From the cell containing the given text, extract its center point as (x, y) coordinate. 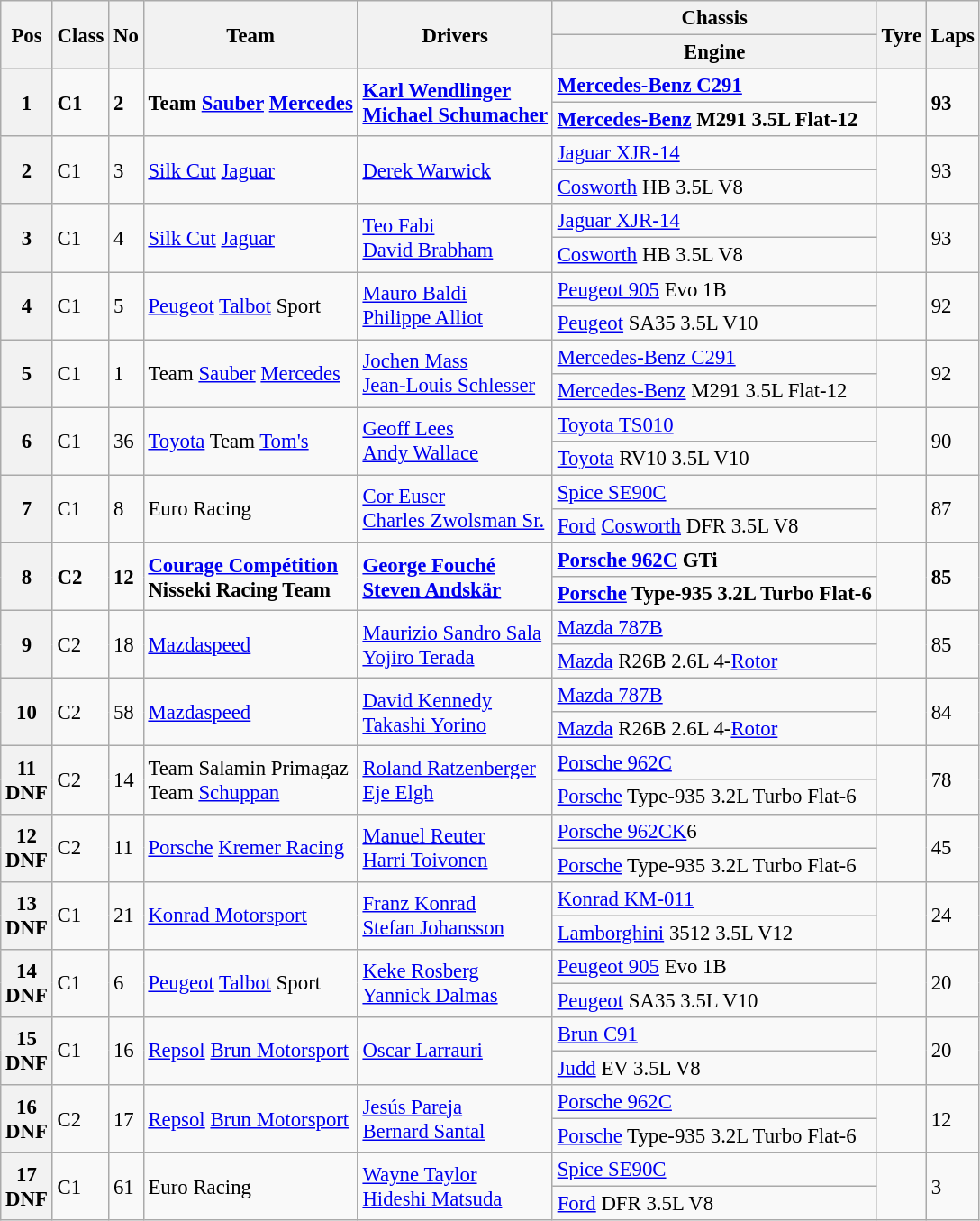
17DNF (27, 1186)
7 (27, 508)
Judd EV 3.5L V8 (714, 1068)
Toyota RV10 3.5L V10 (714, 459)
Konrad Motorsport (250, 916)
11 (126, 847)
36 (126, 442)
Roland Ratzenberger Eje Elgh (455, 780)
Class (81, 34)
14 (126, 780)
16DNF (27, 1119)
17 (126, 1119)
Team Salamin Primagaz Team Schuppan (250, 780)
10 (27, 712)
12DNF (27, 847)
Geoff Lees Andy Wallace (455, 442)
78 (953, 780)
Porsche 962C GTi (714, 560)
45 (953, 847)
16 (126, 1051)
Derek Warwick (455, 169)
Lamborghini 3512 3.5L V12 (714, 933)
Teo Fabi David Brabham (455, 238)
Maurizio Sandro Sala Yojiro Terada (455, 645)
Konrad KM-011 (714, 898)
Jochen Mass Jean-Louis Schlesser (455, 373)
61 (126, 1186)
Laps (953, 34)
Jesús Pareja Bernard Santal (455, 1119)
Ford DFR 3.5L V8 (714, 1204)
Cor Euser Charles Zwolsman Sr. (455, 508)
21 (126, 916)
Franz Konrad Stefan Johansson (455, 916)
Drivers (455, 34)
Courage Compétition Nisseki Racing Team (250, 577)
84 (953, 712)
14DNF (27, 984)
No (126, 34)
90 (953, 442)
11DNF (27, 780)
24 (953, 916)
18 (126, 645)
Porsche Kremer Racing (250, 847)
Tyre (901, 34)
58 (126, 712)
Porsche 962CK6 (714, 831)
9 (27, 645)
Keke Rosberg Yannick Dalmas (455, 984)
15DNF (27, 1051)
George Fouché Steven Andskär (455, 577)
Team (250, 34)
Oscar Larrauri (455, 1051)
Brun C91 (714, 1034)
Engine (714, 52)
Karl Wendlinger Michael Schumacher (455, 103)
Chassis (714, 18)
Mauro Baldi Philippe Alliot (455, 306)
Toyota Team Tom's (250, 442)
13DNF (27, 916)
Ford Cosworth DFR 3.5L V8 (714, 526)
Wayne Taylor Hideshi Matsuda (455, 1186)
David Kennedy Takashi Yorino (455, 712)
Toyota TS010 (714, 424)
Pos (27, 34)
87 (953, 508)
Manuel Reuter Harri Toivonen (455, 847)
